For the text-containing cell, return its midpoint in [X, Y] coordinate format. 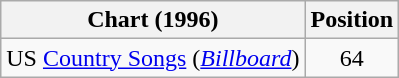
Position [352, 20]
64 [352, 58]
US Country Songs (Billboard) [153, 58]
Chart (1996) [153, 20]
